From the cell containing the given text, extract its center point as (X, Y) coordinate. 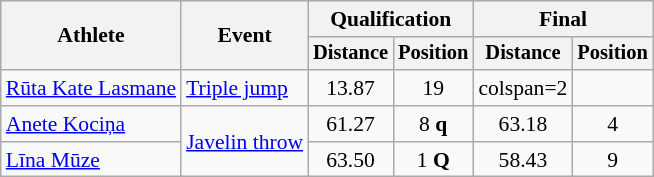
Athlete (91, 36)
Rūta Kate Lasmane (91, 88)
8 q (433, 124)
19 (433, 88)
Final (562, 19)
Anete Kociņa (91, 124)
61.27 (350, 124)
63.18 (522, 124)
Event (244, 36)
13.87 (350, 88)
Javelin throw (244, 142)
4 (612, 124)
Triple jump (244, 88)
colspan=2 (522, 88)
Qualification (390, 19)
